Extract the [x, y] coordinate from the center of the cell holding the provided text.  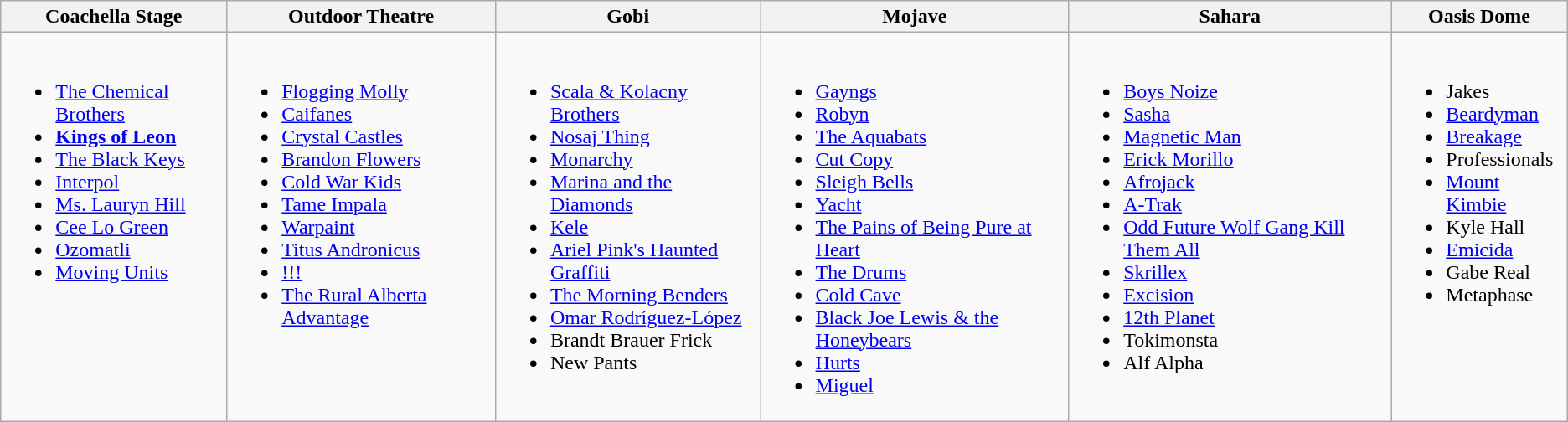
Flogging MollyCaifanesCrystal CastlesBrandon FlowersCold War KidsTame ImpalaWarpaintTitus Andronicus!!!The Rural Alberta Advantage [362, 227]
Boys NoizeSashaMagnetic ManErick MorilloAfrojackA-TrakOdd Future Wolf Gang Kill Them AllSkrillexExcision12th PlanetTokimonstaAlf Alpha [1230, 227]
GayngsRobynThe AquabatsCut CopySleigh BellsYachtThe Pains of Being Pure at HeartThe DrumsCold CaveBlack Joe Lewis & the HoneybearsHurtsMiguel [915, 227]
The Chemical BrothersKings of LeonThe Black KeysInterpolMs. Lauryn HillCee Lo GreenOzomatliMoving Units [114, 227]
Outdoor Theatre [362, 17]
Mojave [915, 17]
Coachella Stage [114, 17]
Sahara [1230, 17]
Gobi [628, 17]
JakesBeardymanBreakageProfessionalsMount KimbieKyle HallEmicidaGabe RealMetaphase [1479, 227]
Oasis Dome [1479, 17]
